Locate the cell with the specified text and output its (X, Y) center coordinate. 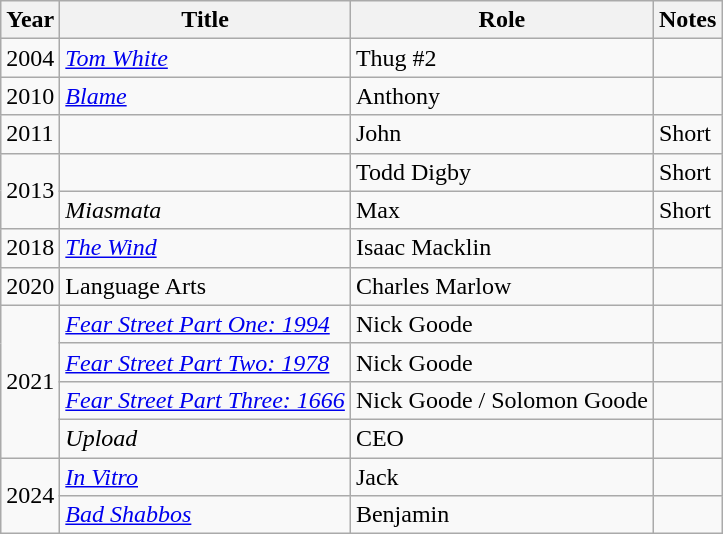
2021 (30, 381)
Miasmata (206, 210)
Fear Street Part Three: 1666 (206, 400)
Fear Street Part Two: 1978 (206, 362)
Bad Shabbos (206, 515)
Year (30, 20)
Language Arts (206, 286)
Todd Digby (502, 172)
2010 (30, 96)
Title (206, 20)
2013 (30, 191)
Max (502, 210)
2024 (30, 496)
2018 (30, 248)
Charles Marlow (502, 286)
Jack (502, 477)
Benjamin (502, 515)
Notes (687, 20)
2011 (30, 134)
Thug #2 (502, 58)
Upload (206, 438)
Isaac Macklin (502, 248)
2004 (30, 58)
Tom White (206, 58)
Role (502, 20)
John (502, 134)
Blame (206, 96)
Fear Street Part One: 1994 (206, 324)
CEO (502, 438)
In Vitro (206, 477)
Anthony (502, 96)
The Wind (206, 248)
2020 (30, 286)
Nick Goode / Solomon Goode (502, 400)
